Identify which cell holds the provided text, then report its (X, Y) central coordinate. 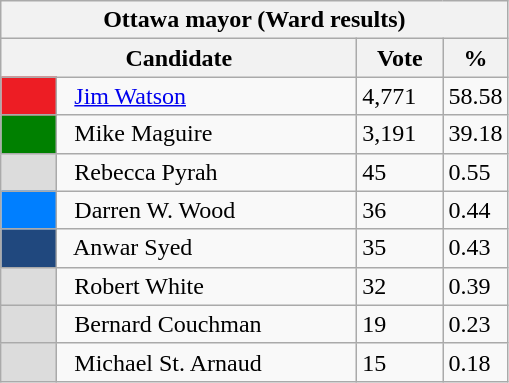
0.18 (476, 362)
45 (400, 172)
Robert White (207, 286)
Anwar Syed (207, 248)
Vote (400, 58)
39.18 (476, 134)
4,771 (400, 96)
Candidate (179, 58)
19 (400, 324)
Darren W. Wood (207, 210)
0.39 (476, 286)
Ottawa mayor (Ward results) (254, 20)
32 (400, 286)
Mike Maguire (207, 134)
36 (400, 210)
Jim Watson (207, 96)
Bernard Couchman (207, 324)
58.58 (476, 96)
Michael St. Arnaud (207, 362)
Rebecca Pyrah (207, 172)
0.44 (476, 210)
0.23 (476, 324)
3,191 (400, 134)
0.55 (476, 172)
15 (400, 362)
35 (400, 248)
% (476, 58)
0.43 (476, 248)
